Output the [X, Y] coordinate of the center of the cell containing the given text.  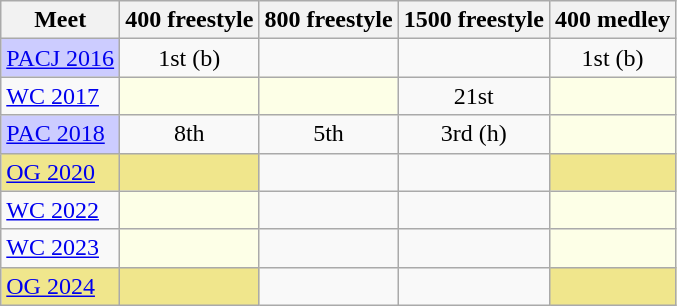
PACJ 2016 [60, 58]
PAC 2018 [60, 134]
WC 2023 [60, 248]
800 freestyle [328, 20]
OG 2020 [60, 172]
1500 freestyle [474, 20]
400 medley [612, 20]
3rd (h) [474, 134]
WC 2017 [60, 96]
5th [328, 134]
Meet [60, 20]
OG 2024 [60, 286]
400 freestyle [190, 20]
21st [474, 96]
8th [190, 134]
WC 2022 [60, 210]
